Determine the (X, Y) coordinate at the center of the cell enclosing the given text.  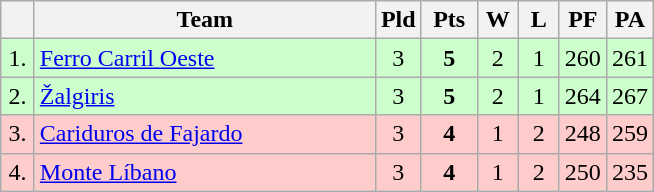
4. (18, 172)
264 (582, 96)
PA (630, 20)
267 (630, 96)
260 (582, 58)
235 (630, 172)
Žalgiris (204, 96)
Team (204, 20)
Monte Líbano (204, 172)
Ferro Carril Oeste (204, 58)
250 (582, 172)
248 (582, 134)
Pts (449, 20)
3. (18, 134)
W (498, 20)
L (538, 20)
2. (18, 96)
259 (630, 134)
PF (582, 20)
261 (630, 58)
1. (18, 58)
Cariduros de Fajardo (204, 134)
Pld (398, 20)
